Scan for the cell matching the given text and deliver its (x, y) coordinate at center. 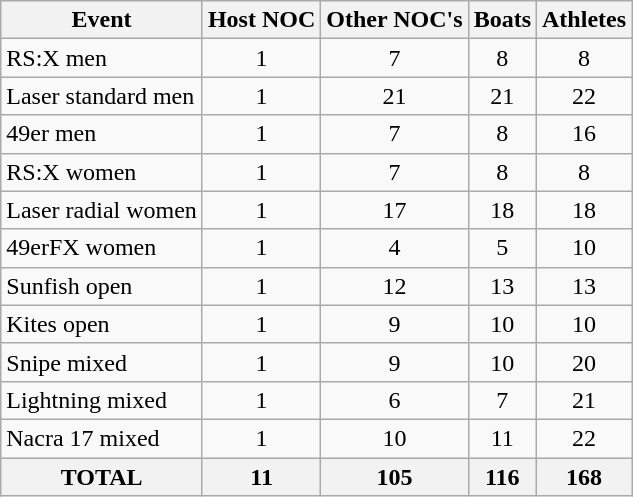
6 (394, 400)
Event (102, 20)
116 (502, 477)
16 (584, 134)
Nacra 17 mixed (102, 438)
Athletes (584, 20)
Boats (502, 20)
105 (394, 477)
4 (394, 248)
RS:X women (102, 172)
Kites open (102, 324)
20 (584, 362)
RS:X men (102, 58)
Lightning mixed (102, 400)
Sunfish open (102, 286)
17 (394, 210)
TOTAL (102, 477)
12 (394, 286)
49erFX women (102, 248)
Other NOC's (394, 20)
Laser radial women (102, 210)
Snipe mixed (102, 362)
5 (502, 248)
Host NOC (261, 20)
168 (584, 477)
49er men (102, 134)
Laser standard men (102, 96)
